Identify which cell holds the provided text, then report its (X, Y) central coordinate. 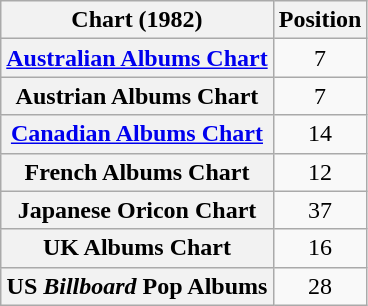
UK Albums Chart (137, 248)
Australian Albums Chart (137, 58)
Position (320, 20)
Chart (1982) (137, 20)
French Albums Chart (137, 172)
Austrian Albums Chart (137, 96)
Japanese Oricon Chart (137, 210)
12 (320, 172)
37 (320, 210)
16 (320, 248)
28 (320, 286)
US Billboard Pop Albums (137, 286)
14 (320, 134)
Canadian Albums Chart (137, 134)
